Return the [x, y] coordinate for the center point of the cell that contains the specified text.  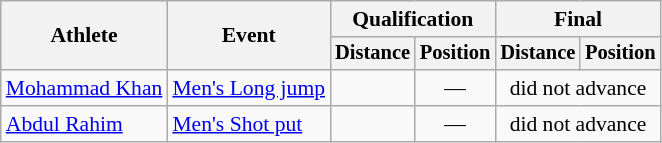
Athlete [84, 36]
Men's Long jump [248, 88]
Qualification [412, 19]
Mohammad Khan [84, 88]
Final [578, 19]
Men's Shot put [248, 124]
Abdul Rahim [84, 124]
Event [248, 36]
